For the text-containing cell, return its midpoint in (x, y) coordinate format. 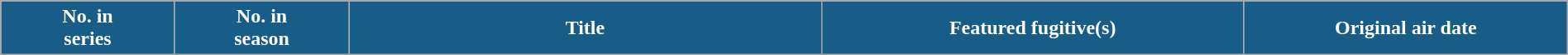
No. inseries (88, 28)
Title (586, 28)
No. inseason (261, 28)
Featured fugitive(s) (1032, 28)
Original air date (1406, 28)
